Identify which cell holds the provided text, then report its (X, Y) central coordinate. 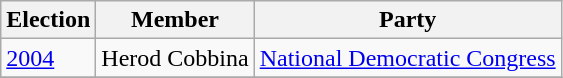
2004 (48, 58)
Election (48, 20)
Party (408, 20)
National Democratic Congress (408, 58)
Member (175, 20)
Herod Cobbina (175, 58)
